Return [x, y] of the center of cell containing provided text 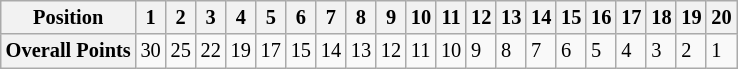
20 [721, 17]
Overall Points [68, 51]
22 [211, 51]
25 [181, 51]
Position [68, 17]
30 [151, 51]
16 [601, 17]
18 [661, 17]
